Scan for the cell matching the given text and deliver its [x, y] coordinate at center. 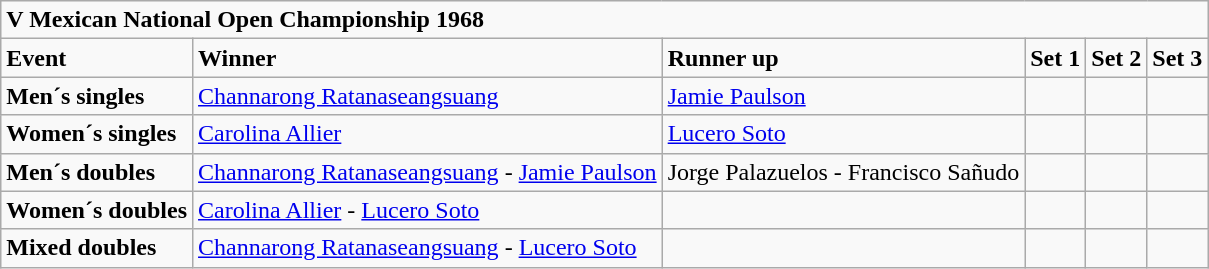
Lucero Soto [844, 134]
Set 1 [1056, 58]
Men´s doubles [97, 172]
Set 3 [1178, 58]
Jorge Palazuelos - Francisco Sañudo [844, 172]
V Mexican National Open Championship 1968 [604, 20]
Women´s doubles [97, 210]
Jamie Paulson [844, 96]
Channarong Ratanaseangsuang - Lucero Soto [428, 248]
Winner [428, 58]
Carolina Allier [428, 134]
Carolina Allier - Lucero Soto [428, 210]
Mixed doubles [97, 248]
Channarong Ratanaseangsuang [428, 96]
Set 2 [1116, 58]
Runner up [844, 58]
Channarong Ratanaseangsuang - Jamie Paulson [428, 172]
Men´s singles [97, 96]
Women´s singles [97, 134]
Event [97, 58]
